From the cell containing the given text, extract its center point as (X, Y) coordinate. 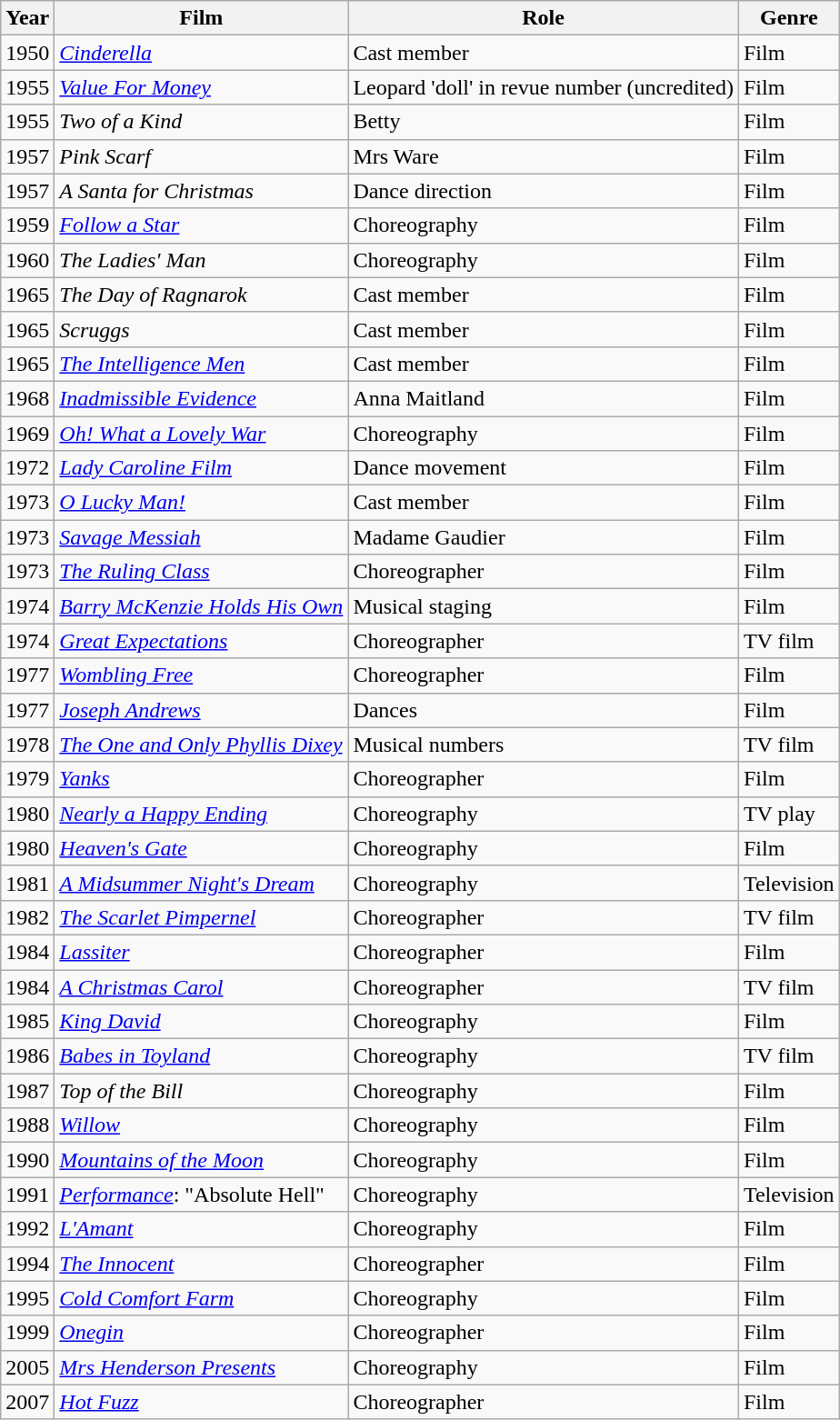
Mrs Ware (544, 156)
A Santa for Christmas (202, 191)
Babes in Toyland (202, 1056)
Mountains of the Moon (202, 1160)
1986 (27, 1056)
The Day of Ragnarok (202, 295)
Cinderella (202, 53)
Lady Caroline Film (202, 468)
Great Expectations (202, 641)
Genre (789, 18)
1988 (27, 1125)
1995 (27, 1298)
Wombling Free (202, 675)
The Intelligence Men (202, 364)
1968 (27, 398)
Savage Messiah (202, 537)
1979 (27, 779)
Joseph Andrews (202, 710)
A Midsummer Night's Dream (202, 883)
Value For Money (202, 87)
Musical staging (544, 606)
Onegin (202, 1333)
1999 (27, 1333)
Madame Gaudier (544, 537)
Oh! What a Lovely War (202, 434)
1978 (27, 745)
Yanks (202, 779)
O Lucky Man! (202, 503)
A Christmas Carol (202, 986)
1990 (27, 1160)
1994 (27, 1264)
Heaven's Gate (202, 848)
Hot Fuzz (202, 1402)
Willow (202, 1125)
Betty (544, 122)
Two of a Kind (202, 122)
1992 (27, 1229)
Dances (544, 710)
Barry McKenzie Holds His Own (202, 606)
1959 (27, 225)
1982 (27, 917)
Pink Scarf (202, 156)
The Innocent (202, 1264)
Musical numbers (544, 745)
Nearly a Happy Ending (202, 814)
The Ladies' Man (202, 260)
2007 (27, 1402)
Scruggs (202, 329)
Mrs Henderson Presents (202, 1367)
Anna Maitland (544, 398)
1991 (27, 1195)
1987 (27, 1091)
Leopard 'doll' in revue number (uncredited) (544, 87)
Role (544, 18)
Top of the Bill (202, 1091)
1981 (27, 883)
Dance direction (544, 191)
Year (27, 18)
Lassiter (202, 952)
1950 (27, 53)
The One and Only Phyllis Dixey (202, 745)
TV play (789, 814)
1985 (27, 1022)
King David (202, 1022)
The Ruling Class (202, 572)
The Scarlet Pimpernel (202, 917)
L'Amant (202, 1229)
1972 (27, 468)
1960 (27, 260)
2005 (27, 1367)
Inadmissible Evidence (202, 398)
Performance: "Absolute Hell" (202, 1195)
1969 (27, 434)
Cold Comfort Farm (202, 1298)
Follow a Star (202, 225)
Dance movement (544, 468)
